Return the [X, Y] coordinate for the center point of the cell that contains the specified text.  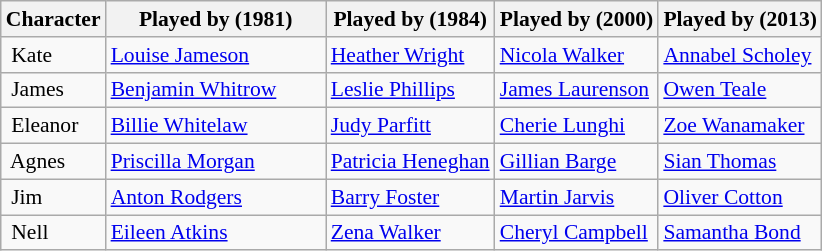
Judy Parfitt [410, 126]
Gillian Barge [577, 162]
James Laurenson [577, 90]
Barry Foster [410, 197]
Billie Whitelaw [216, 126]
Agnes [54, 162]
Played by (2000) [577, 19]
Jim [54, 197]
Patricia Heneghan [410, 162]
Nicola Walker [577, 55]
Benjamin Whitrow [216, 90]
Heather Wright [410, 55]
Played by (1981) [216, 19]
Martin Jarvis [577, 197]
Annabel Scholey [740, 55]
Sian Thomas [740, 162]
Oliver Cotton [740, 197]
Leslie Phillips [410, 90]
Priscilla Morgan [216, 162]
Louise Jameson [216, 55]
Character [54, 19]
Anton Rodgers [216, 197]
Zena Walker [410, 233]
Played by (1984) [410, 19]
Kate [54, 55]
Played by (2013) [740, 19]
Owen Teale [740, 90]
Cherie Lunghi [577, 126]
Zoe Wanamaker [740, 126]
Eileen Atkins [216, 233]
Samantha Bond [740, 233]
James [54, 90]
Cheryl Campbell [577, 233]
Nell [54, 233]
Eleanor [54, 126]
